Capture the cell that displays the provided text and extract its [X, Y] central coordinate. 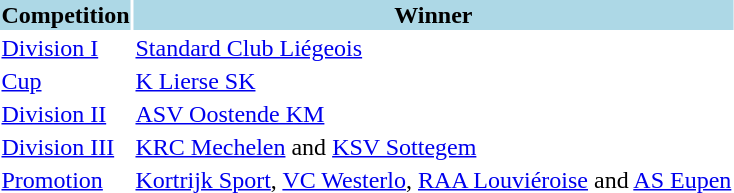
Winner [434, 15]
K Lierse SK [434, 81]
KRC Mechelen and KSV Sottegem [434, 147]
Competition [66, 15]
Cup [66, 81]
ASV Oostende KM [434, 114]
Standard Club Liégeois [434, 48]
Division III [66, 147]
Division II [66, 114]
Division I [66, 48]
